Extract the [X, Y] coordinate from the center of the cell holding the provided text.  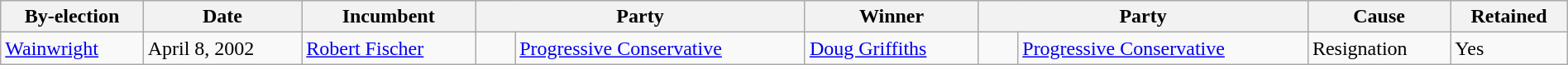
Retained [1508, 17]
Wainwright [72, 48]
Doug Griffiths [892, 48]
Incumbent [389, 17]
Yes [1508, 48]
Date [222, 17]
By-election [72, 17]
April 8, 2002 [222, 48]
Cause [1379, 17]
Winner [892, 17]
Robert Fischer [389, 48]
Resignation [1379, 48]
